Provide the [x, y] coordinate of the cell's center where the given text is located.  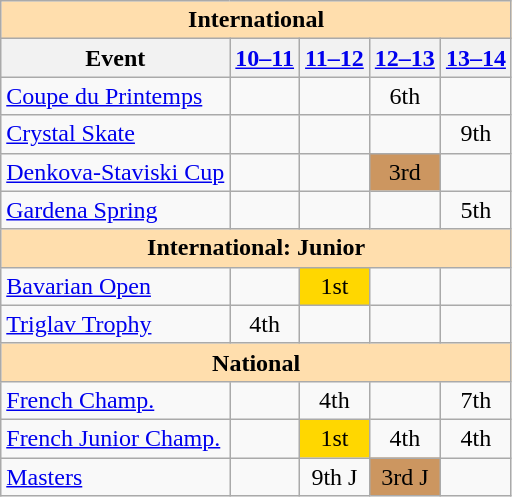
7th [476, 400]
6th [404, 96]
13–14 [476, 58]
3rd [404, 172]
International [256, 20]
French Junior Champ. [116, 438]
Masters [116, 477]
National [256, 362]
11–12 [335, 58]
Bavarian Open [116, 286]
French Champ. [116, 400]
Coupe du Printemps [116, 96]
Denkova-Staviski Cup [116, 172]
5th [476, 210]
12–13 [404, 58]
10–11 [265, 58]
9th J [335, 477]
International: Junior [256, 248]
Event [116, 58]
Crystal Skate [116, 134]
Gardena Spring [116, 210]
3rd J [404, 477]
Triglav Trophy [116, 324]
9th [476, 134]
